Identify which cell holds the provided text, then report its [X, Y] central coordinate. 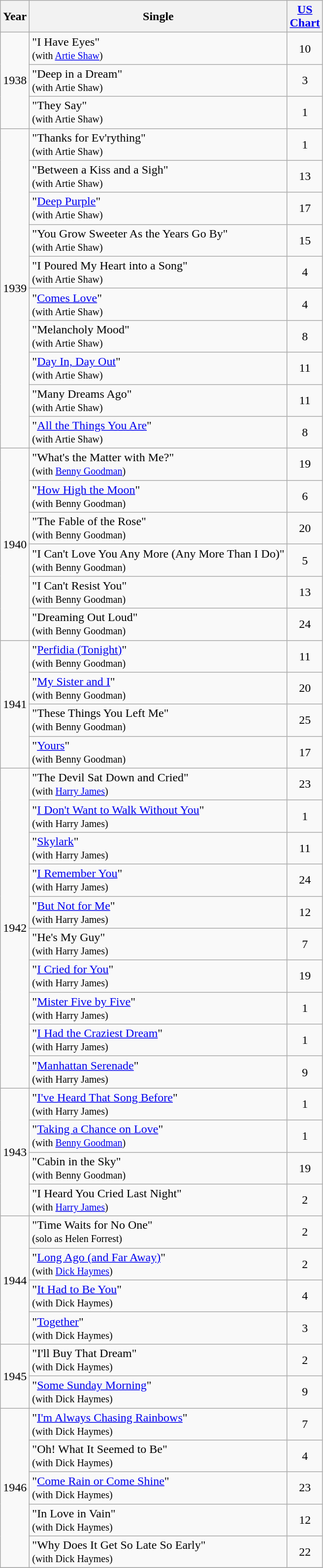
"Melancholy Mood" (with Artie Shaw) [159, 336]
"Manhattan Serenade" (with Harry James) [159, 1072]
25 [305, 720]
"Skylark" (with Harry James) [159, 848]
Year [15, 17]
"I Cried for You" (with Harry James) [159, 976]
"In Love in Vain" (with Dick Haymes) [159, 1520]
"He's My Guy" (with Harry James) [159, 944]
"Mister Five by Five" (with Harry James) [159, 1008]
1940 [15, 544]
1945 [15, 1376]
"Taking a Chance on Love" (with Benny Goodman) [159, 1136]
1939 [15, 288]
"My Sister and I" (with Benny Goodman) [159, 688]
5 [305, 561]
"These Things You Left Me" (with Benny Goodman) [159, 720]
1938 [15, 81]
6 [305, 497]
"What's the Matter with Me?" (with Benny Goodman) [159, 464]
"I Heard You Cried Last Night" (with Harry James) [159, 1200]
"I'm Always Chasing Rainbows" (with Dick Haymes) [159, 1424]
1946 [15, 1488]
Single [159, 17]
"I Can't Resist You" (with Benny Goodman) [159, 592]
"Many Dreams Ago" (with Artie Shaw) [159, 400]
"I Can't Love You Any More (Any More Than I Do)" (with Benny Goodman) [159, 561]
"Deep in a Dream" (with Artie Shaw) [159, 81]
"You Grow Sweeter As the Years Go By" (with Artie Shaw) [159, 240]
"I Don't Want to Walk Without You" (with Harry James) [159, 816]
"It Had to Be You" (with Dick Haymes) [159, 1296]
22 [305, 1552]
"Some Sunday Morning" (with Dick Haymes) [159, 1391]
1941 [15, 704]
"I Have Eyes" (with Artie Shaw) [159, 48]
USChart [305, 17]
"Thanks for Ev'rything" (with Artie Shaw) [159, 145]
10 [305, 48]
"Deep Purple" (with Artie Shaw) [159, 208]
"The Devil Sat Down and Cried" (with Harry James) [159, 784]
"Between a Kiss and a Sigh" (with Artie Shaw) [159, 176]
"Time Waits for No One" (solo as Helen Forrest) [159, 1232]
"Day In, Day Out" (with Artie Shaw) [159, 368]
"Yours" (with Benny Goodman) [159, 752]
1944 [15, 1280]
"Long Ago (and Far Away)" (with Dick Haymes) [159, 1264]
"The Fable of the Rose" (with Benny Goodman) [159, 528]
"Perfidia (Tonight)" (with Benny Goodman) [159, 656]
"Comes Love" (with Artie Shaw) [159, 304]
"I'll Buy That Dream" (with Dick Haymes) [159, 1360]
"Together" (with Dick Haymes) [159, 1328]
"But Not for Me" (with Harry James) [159, 912]
"I Had the Craziest Dream" (with Harry James) [159, 1040]
"Cabin in the Sky" (with Benny Goodman) [159, 1168]
"Why Does It Get So Late So Early" (with Dick Haymes) [159, 1552]
1943 [15, 1152]
"Come Rain or Come Shine" (with Dick Haymes) [159, 1488]
"Oh! What It Seemed to Be" (with Dick Haymes) [159, 1456]
"I Poured My Heart into a Song" (with Artie Shaw) [159, 272]
"I've Heard That Song Before" (with Harry James) [159, 1104]
"I Remember You" (with Harry James) [159, 880]
"Dreaming Out Loud" (with Benny Goodman) [159, 624]
"They Say" (with Artie Shaw) [159, 112]
"How High the Moon" (with Benny Goodman) [159, 497]
15 [305, 240]
"All the Things You Are" (with Artie Shaw) [159, 433]
1942 [15, 928]
